Find where the given text appears and provide that cell's center as (X, Y) coordinate. 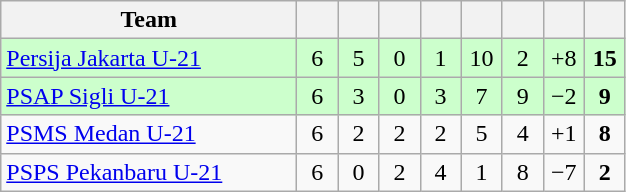
15 (604, 58)
PSAP Sigli U-21 (149, 96)
PSPS Pekanbaru U-21 (149, 172)
10 (482, 58)
−7 (564, 172)
Team (149, 20)
+1 (564, 134)
−2 (564, 96)
7 (482, 96)
+8 (564, 58)
PSMS Medan U-21 (149, 134)
Persija Jakarta U-21 (149, 58)
